Identify which cell holds the provided text, then report its (X, Y) central coordinate. 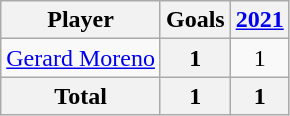
Goals (195, 20)
Gerard Moreno (81, 58)
Player (81, 20)
Total (81, 96)
2021 (260, 20)
